Extract the [X, Y] coordinate from the center of the cell holding the provided text.  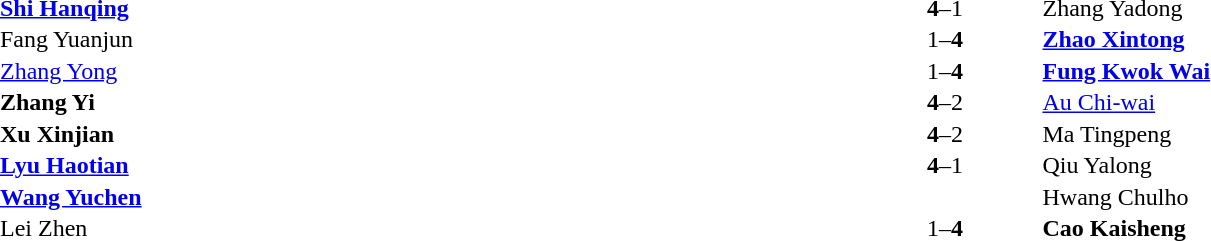
4–1 [944, 165]
